Provide the (X, Y) coordinate of the cell's center where the given text is located.  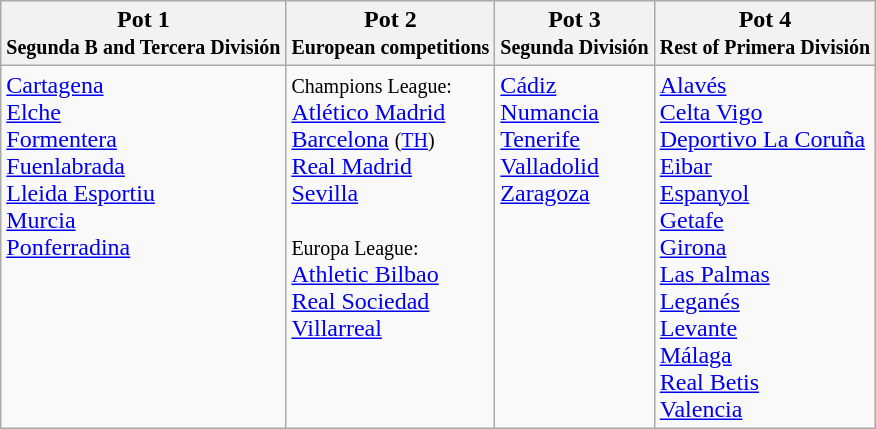
Pot 4Rest of Primera División (765, 34)
Pot 1Segunda B and Tercera División (144, 34)
CádizNumanciaTenerifeValladolidZaragoza (574, 247)
Champions League:Atlético MadridBarcelona (TH)Real Madrid SevillaEuropa League:Athletic BilbaoReal SociedadVillarreal (390, 247)
CartagenaElcheFormenteraFuenlabradaLleida EsportiuMurciaPonferradina (144, 247)
Pot 2European competitions (390, 34)
Pot 3Segunda División (574, 34)
AlavésCelta VigoDeportivo La CoruñaEibarEspanyolGetafeGironaLas PalmasLeganésLevanteMálagaReal BetisValencia (765, 247)
